Determine the [x, y] coordinate at the center of the cell enclosing the given text.  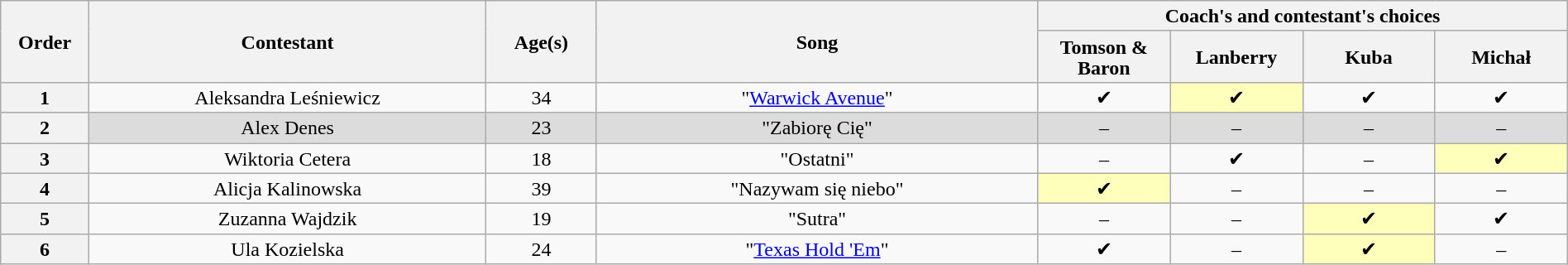
Order [45, 41]
34 [541, 98]
Wiktoria Cetera [287, 157]
"Warwick Avenue" [817, 98]
24 [541, 248]
5 [45, 219]
23 [541, 128]
"Texas Hold 'Em" [817, 248]
39 [541, 189]
Michał [1501, 56]
"Zabiorę Cię" [817, 128]
Tomson & Baron [1104, 56]
18 [541, 157]
Age(s) [541, 41]
3 [45, 157]
Alex Denes [287, 128]
Zuzanna Wajdzik [287, 219]
Kuba [1369, 56]
4 [45, 189]
2 [45, 128]
6 [45, 248]
Lanberry [1236, 56]
Ula Kozielska [287, 248]
Coach's and contestant's choices [1303, 17]
"Nazywam się niebo" [817, 189]
Alicja Kalinowska [287, 189]
1 [45, 98]
"Sutra" [817, 219]
"Ostatni" [817, 157]
Contestant [287, 41]
Aleksandra Leśniewicz [287, 98]
19 [541, 219]
Song [817, 41]
